From the cell containing the given text, extract its center point as [X, Y] coordinate. 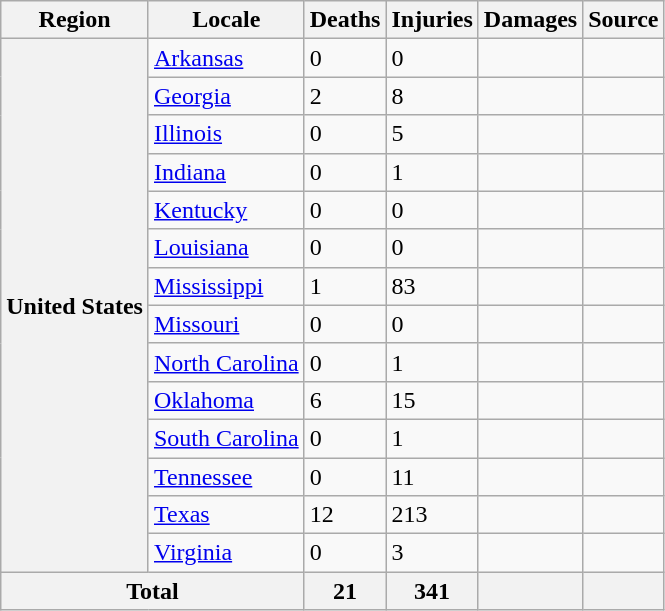
Injuries [432, 20]
Kentucky [226, 210]
341 [432, 591]
6 [345, 400]
Oklahoma [226, 400]
8 [432, 96]
Region [75, 20]
Missouri [226, 324]
Mississippi [226, 286]
12 [345, 515]
Tennessee [226, 477]
21 [345, 591]
Indiana [226, 172]
Total [152, 591]
Deaths [345, 20]
11 [432, 477]
Texas [226, 515]
83 [432, 286]
North Carolina [226, 362]
3 [432, 553]
South Carolina [226, 438]
5 [432, 134]
Georgia [226, 96]
United States [75, 306]
Source [624, 20]
Virginia [226, 553]
Locale [226, 20]
213 [432, 515]
Louisiana [226, 248]
Damages [530, 20]
Illinois [226, 134]
2 [345, 96]
15 [432, 400]
Arkansas [226, 58]
